Extract the [X, Y] coordinate from the center of the cell holding the provided text.  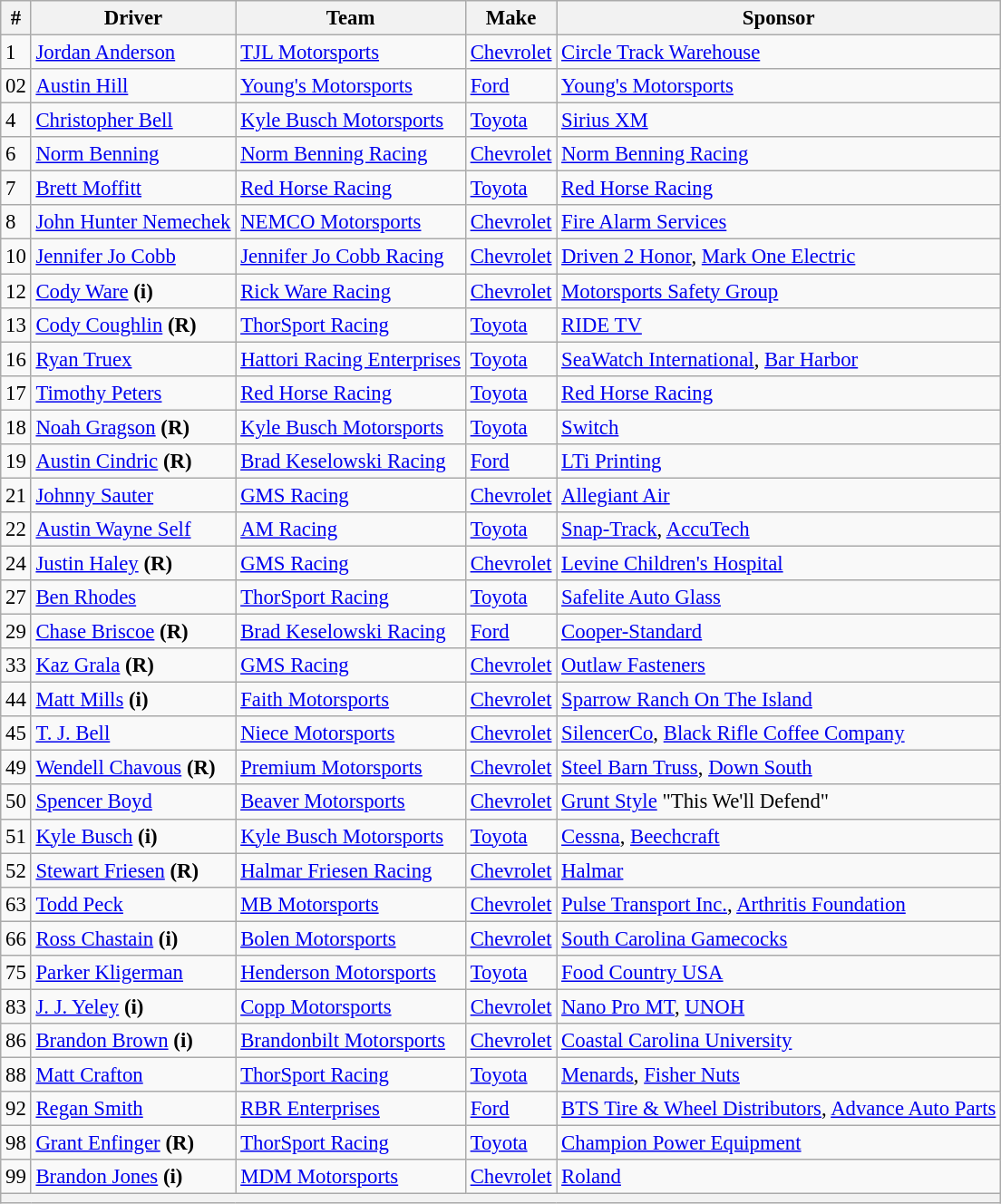
83 [16, 1006]
Christopher Bell [133, 121]
Fire Alarm Services [779, 222]
7 [16, 189]
Premium Motorsports [351, 768]
51 [16, 836]
Cody Ware (i) [133, 291]
Nano Pro MT, UNOH [779, 1006]
22 [16, 529]
Kaz Grala (R) [133, 665]
21 [16, 495]
MB Motorsports [351, 904]
45 [16, 733]
RBR Enterprises [351, 1109]
Jennifer Jo Cobb Racing [351, 257]
17 [16, 393]
Sponsor [779, 18]
Noah Gragson (R) [133, 427]
27 [16, 597]
Faith Motorsports [351, 700]
Todd Peck [133, 904]
Circle Track Warehouse [779, 53]
19 [16, 461]
Timothy Peters [133, 393]
NEMCO Motorsports [351, 222]
Brandon Brown (i) [133, 1041]
Ryan Truex [133, 359]
SeaWatch International, Bar Harbor [779, 359]
SilencerCo, Black Rifle Coffee Company [779, 733]
Niece Motorsports [351, 733]
Cody Coughlin (R) [133, 325]
Grunt Style "This We'll Defend" [779, 802]
Make [510, 18]
6 [16, 154]
BTS Tire & Wheel Distributors, Advance Auto Parts [779, 1109]
Food Country USA [779, 973]
Driven 2 Honor, Mark One Electric [779, 257]
10 [16, 257]
24 [16, 563]
AM Racing [351, 529]
Switch [779, 427]
Motorsports Safety Group [779, 291]
13 [16, 325]
Roland [779, 1177]
44 [16, 700]
Hattori Racing Enterprises [351, 359]
Jennifer Jo Cobb [133, 257]
Chase Briscoe (R) [133, 632]
Kyle Busch (i) [133, 836]
Bolen Motorsports [351, 938]
Sparrow Ranch On The Island [779, 700]
98 [16, 1143]
86 [16, 1041]
33 [16, 665]
Champion Power Equipment [779, 1143]
Johnny Sauter [133, 495]
Halmar Friesen Racing [351, 870]
Team [351, 18]
T. J. Bell [133, 733]
Wendell Chavous (R) [133, 768]
Cooper-Standard [779, 632]
75 [16, 973]
99 [16, 1177]
Coastal Carolina University [779, 1041]
TJL Motorsports [351, 53]
Driver [133, 18]
Spencer Boyd [133, 802]
# [16, 18]
12 [16, 291]
Parker Kligerman [133, 973]
Safelite Auto Glass [779, 597]
Pulse Transport Inc., Arthritis Foundation [779, 904]
Norm Benning [133, 154]
MDM Motorsports [351, 1177]
Brandon Jones (i) [133, 1177]
Grant Enfinger (R) [133, 1143]
29 [16, 632]
88 [16, 1074]
Allegiant Air [779, 495]
52 [16, 870]
1 [16, 53]
Austin Hill [133, 86]
66 [16, 938]
Jordan Anderson [133, 53]
LTi Printing [779, 461]
Austin Wayne Self [133, 529]
Rick Ware Racing [351, 291]
63 [16, 904]
Halmar [779, 870]
John Hunter Nemechek [133, 222]
Matt Mills (i) [133, 700]
Regan Smith [133, 1109]
49 [16, 768]
18 [16, 427]
Justin Haley (R) [133, 563]
Copp Motorsports [351, 1006]
4 [16, 121]
Ross Chastain (i) [133, 938]
Sirius XM [779, 121]
Menards, Fisher Nuts [779, 1074]
92 [16, 1109]
Cessna, Beechcraft [779, 836]
Henderson Motorsports [351, 973]
J. J. Yeley (i) [133, 1006]
Ben Rhodes [133, 597]
RIDE TV [779, 325]
Austin Cindric (R) [133, 461]
Outlaw Fasteners [779, 665]
Brandonbilt Motorsports [351, 1041]
Steel Barn Truss, Down South [779, 768]
8 [16, 222]
50 [16, 802]
Levine Children's Hospital [779, 563]
Stewart Friesen (R) [133, 870]
South Carolina Gamecocks [779, 938]
02 [16, 86]
Beaver Motorsports [351, 802]
Matt Crafton [133, 1074]
Brett Moffitt [133, 189]
16 [16, 359]
Snap-Track, AccuTech [779, 529]
